From the cell containing the given text, extract its center point as (X, Y) coordinate. 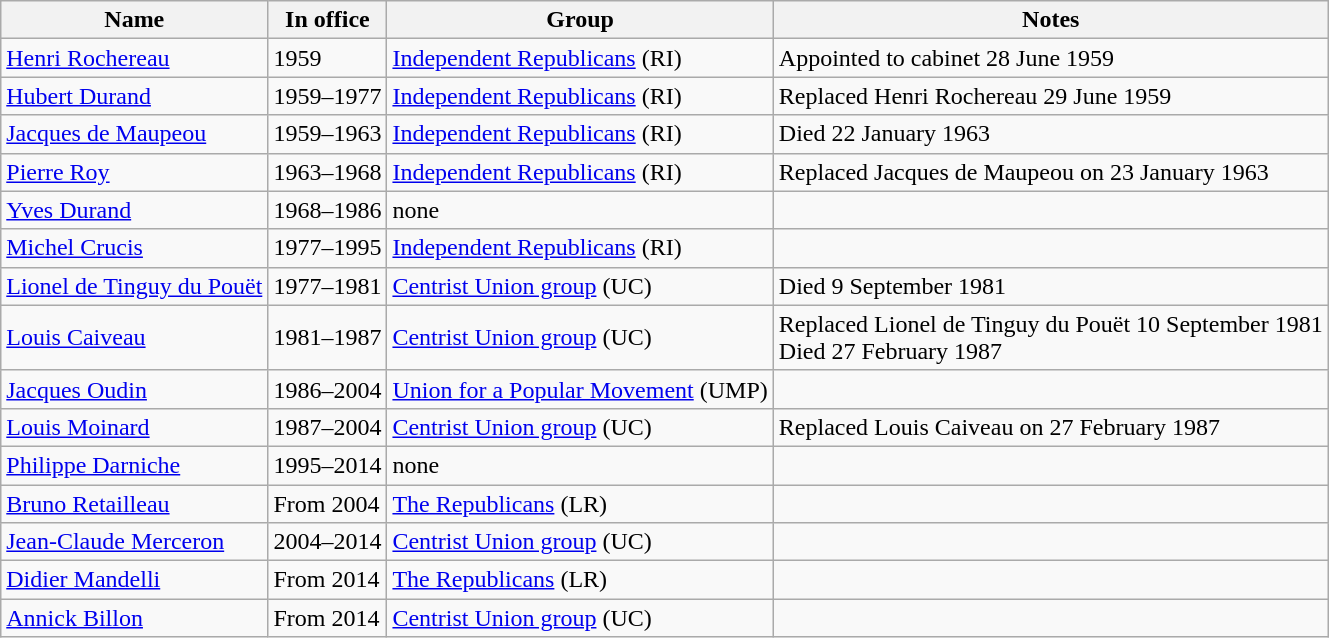
Replaced Henri Rochereau 29 June 1959 (1050, 96)
Appointed to cabinet 28 June 1959 (1050, 58)
1981–1987 (328, 338)
1977–1981 (328, 286)
Didier Mandelli (134, 580)
1959 (328, 58)
Louis Moinard (134, 427)
1968–1986 (328, 210)
Bruno Retailleau (134, 503)
Michel Crucis (134, 248)
Union for a Popular Movement (UMP) (580, 389)
Died 22 January 1963 (1050, 134)
2004–2014 (328, 542)
1987–2004 (328, 427)
Louis Caiveau (134, 338)
Annick Billon (134, 618)
Philippe Darniche (134, 465)
Lionel de Tinguy du Pouët (134, 286)
Group (580, 20)
Jacques de Maupeou (134, 134)
Henri Rochereau (134, 58)
Died 9 September 1981 (1050, 286)
Replaced Jacques de Maupeou on 23 January 1963 (1050, 172)
In office (328, 20)
Notes (1050, 20)
Yves Durand (134, 210)
Jacques Oudin (134, 389)
From 2004 (328, 503)
1995–2014 (328, 465)
1959–1963 (328, 134)
1986–2004 (328, 389)
Jean-Claude Merceron (134, 542)
Hubert Durand (134, 96)
Pierre Roy (134, 172)
1977–1995 (328, 248)
Name (134, 20)
Replaced Louis Caiveau on 27 February 1987 (1050, 427)
1963–1968 (328, 172)
Replaced Lionel de Tinguy du Pouët 10 September 1981Died 27 February 1987 (1050, 338)
1959–1977 (328, 96)
